Scan for the cell matching the given text and deliver its (x, y) coordinate at center. 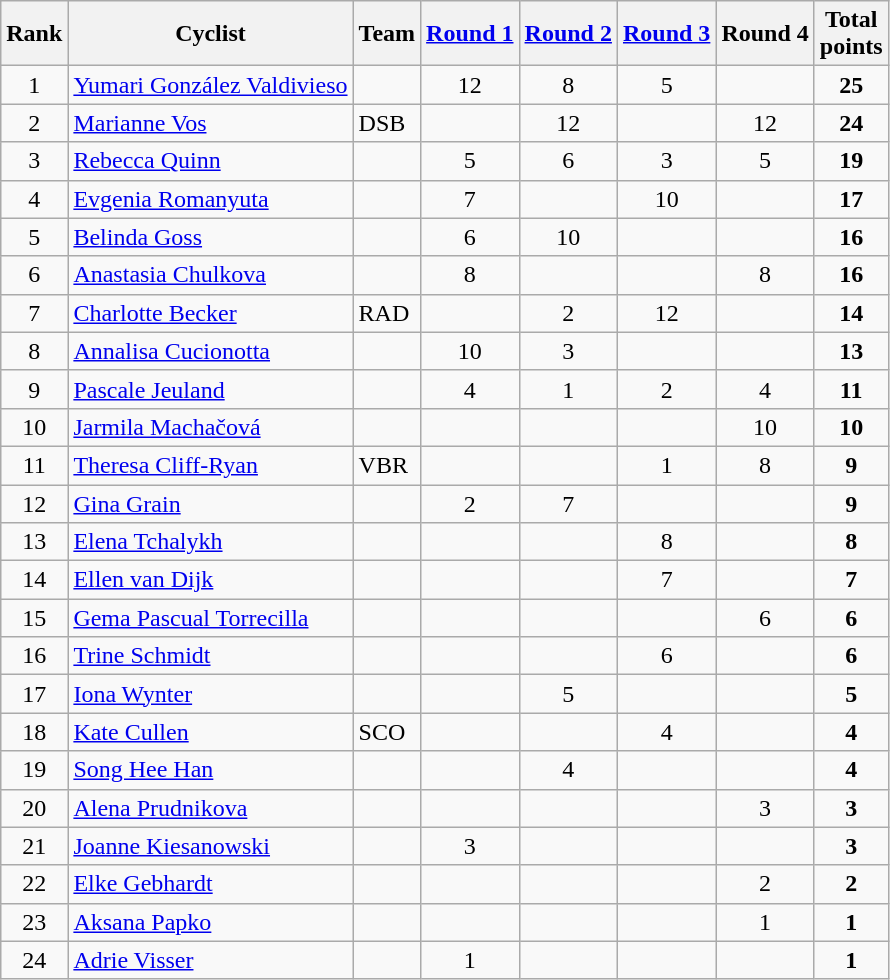
Cyclist (210, 34)
Ellen van Dijk (210, 580)
23 (34, 922)
Song Hee Han (210, 770)
Anastasia Chulkova (210, 275)
SCO (387, 732)
25 (851, 85)
Evgenia Romanyuta (210, 199)
Elke Gebhardt (210, 884)
Round 1 (470, 34)
Adrie Visser (210, 960)
20 (34, 808)
Jarmila Machačová (210, 427)
Elena Tchalykh (210, 542)
Joanne Kiesanowski (210, 846)
15 (34, 618)
Alena Prudnikova (210, 808)
RAD (387, 313)
Totalpoints (851, 34)
DSB (387, 123)
Iona Wynter (210, 694)
Marianne Vos (210, 123)
Belinda Goss (210, 237)
Round 2 (568, 34)
Rebecca Quinn (210, 161)
Annalisa Cucionotta (210, 351)
Theresa Cliff-Ryan (210, 465)
Trine Schmidt (210, 656)
Gina Grain (210, 503)
Round 3 (666, 34)
Kate Cullen (210, 732)
Rank (34, 34)
21 (34, 846)
Yumari González Valdivieso (210, 85)
Aksana Papko (210, 922)
VBR (387, 465)
Charlotte Becker (210, 313)
18 (34, 732)
Gema Pascual Torrecilla (210, 618)
22 (34, 884)
Round 4 (765, 34)
Team (387, 34)
Pascale Jeuland (210, 389)
